Scan for the cell matching the given text and deliver its [x, y] coordinate at center. 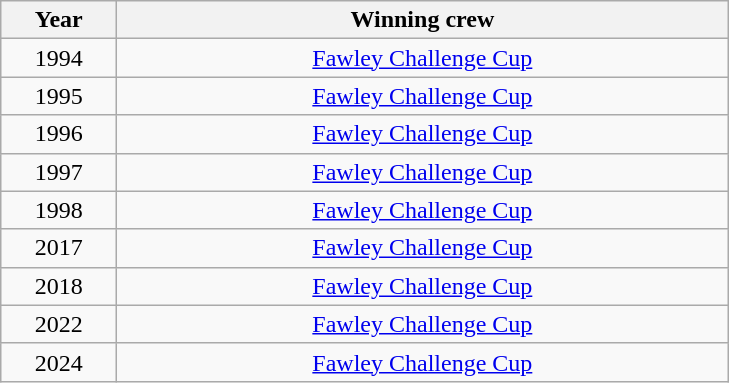
1997 [59, 172]
2022 [59, 324]
1996 [59, 134]
1994 [59, 58]
Year [59, 20]
1998 [59, 210]
Winning crew [422, 20]
1995 [59, 96]
2018 [59, 286]
2024 [59, 362]
2017 [59, 248]
